Detect which cell encompasses the target text, then output its [x, y] center coordinate. 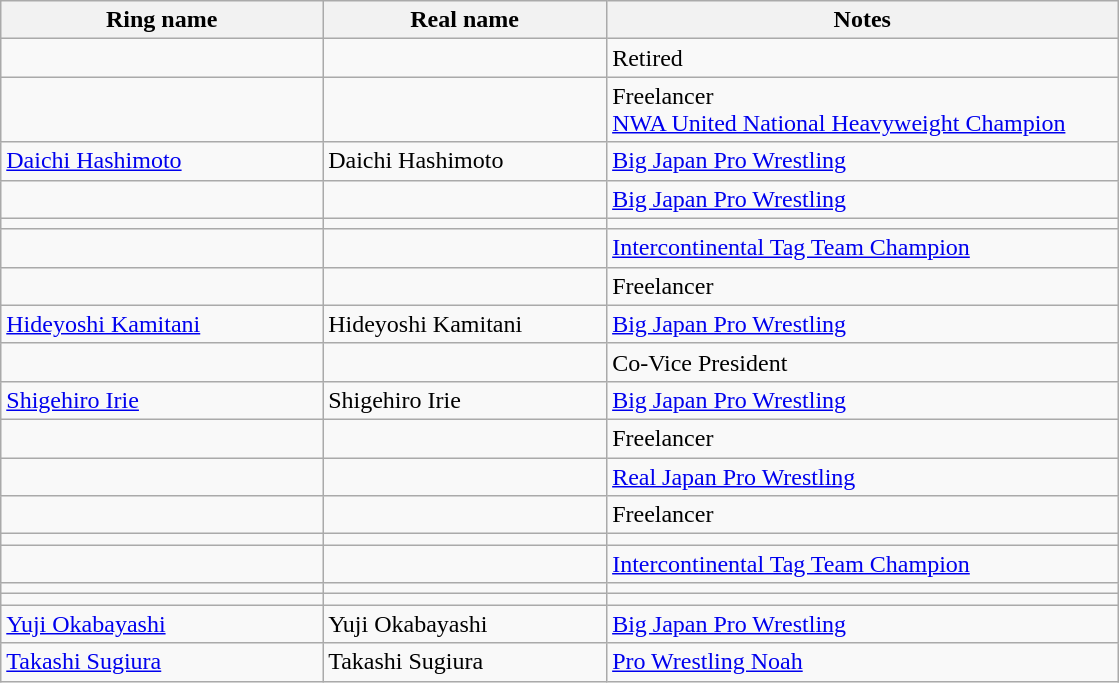
Pro Wrestling Noah [862, 662]
Notes [862, 20]
Retired [862, 58]
Ring name [162, 20]
FreelancerNWA United National Heavyweight Champion [862, 110]
Co-Vice President [862, 362]
Real name [465, 20]
Real Japan Pro Wrestling [862, 477]
